Extract the [x, y] coordinate from the center of the cell holding the provided text.  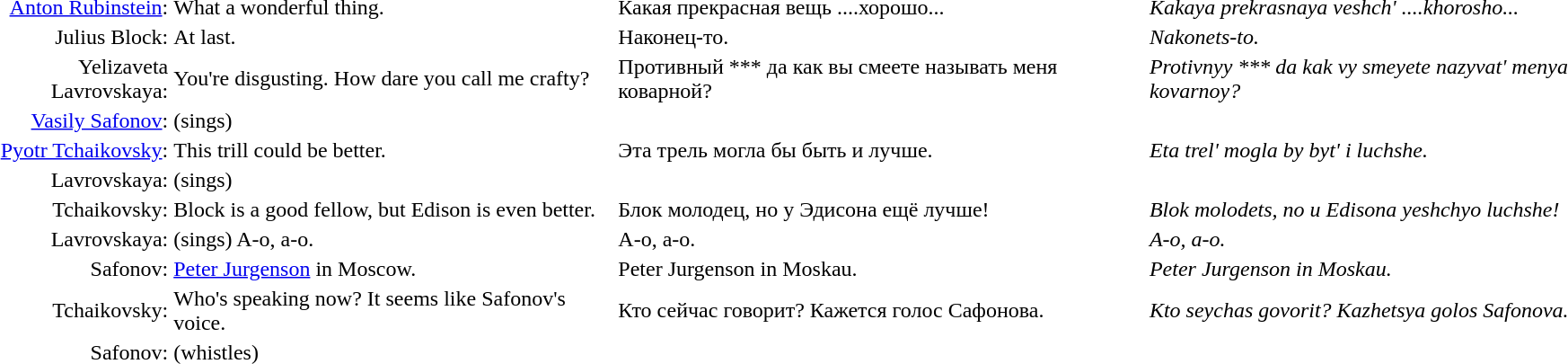
Блок молодец, но у Эдисона ещё лучше! [882, 209]
You're disgusting. How dare you call me crafty? [393, 79]
Кто сейчас говорит? Кажется голос Сафонова. [882, 311]
This trill could be better. [393, 150]
(sings) A-o, a-o. [393, 239]
Peter Jurgenson in Moskau. [882, 269]
Эта трель могла бы быть и лучше. [882, 150]
Who's speaking now? It seems like Safonov's voice. [393, 311]
Peter Jurgenson in Moscow. [393, 269]
Block is a good fellow, but Edison is even better. [393, 209]
А-о, а-о. [882, 239]
Противный *** да как вы смеете называть меня коварной? [882, 79]
At last. [393, 37]
Наконец-то. [882, 37]
